Pinpoint the cell where the given text exists, returning its (X, Y) midpoint coordinate. 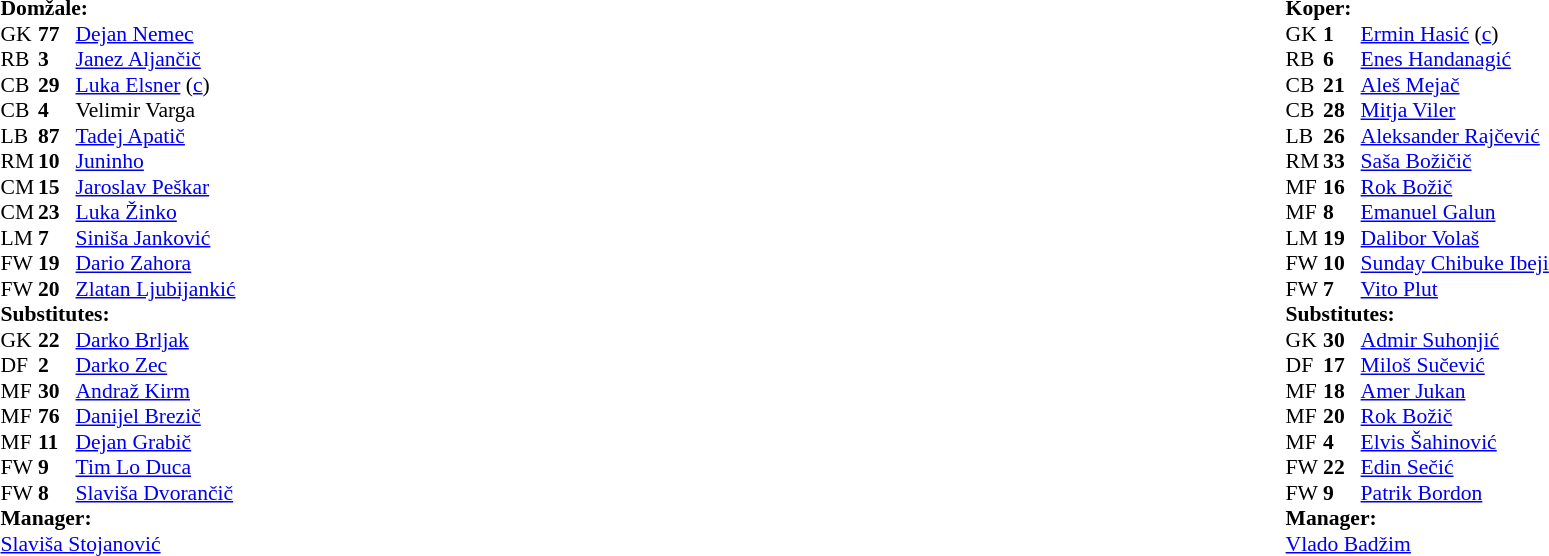
28 (1342, 111)
Danijel Brezič (156, 417)
Darko Brljak (156, 340)
Siniša Janković (156, 238)
17 (1342, 365)
Saša Božičič (1455, 161)
Janez Aljančič (156, 59)
77 (57, 34)
Aleš Mejač (1455, 85)
Patrik Bordon (1455, 493)
15 (57, 187)
Luka Žinko (156, 213)
Aleksander Rajčević (1455, 136)
26 (1342, 136)
Elvis Šahinović (1455, 442)
Edin Sečić (1455, 467)
Sunday Chibuke Ibeji (1455, 263)
Juninho (156, 161)
2 (57, 365)
6 (1342, 59)
1 (1342, 34)
Amer Jukan (1455, 391)
33 (1342, 161)
29 (57, 85)
Dejan Nemec (156, 34)
Enes Handanagić (1455, 59)
76 (57, 417)
3 (57, 59)
18 (1342, 391)
Tadej Apatič (156, 136)
Dalibor Volaš (1455, 238)
Vito Plut (1455, 289)
16 (1342, 187)
21 (1342, 85)
Slaviša Dvorančič (156, 493)
Miloš Sučević (1455, 365)
Velimir Varga (156, 111)
11 (57, 442)
Ermin Hasić (c) (1455, 34)
Admir Suhonjić (1455, 340)
Darko Zec (156, 365)
Andraž Kirm (156, 391)
23 (57, 213)
Zlatan Ljubijankić (156, 289)
87 (57, 136)
Dejan Grabič (156, 442)
Jaroslav Peškar (156, 187)
Dario Zahora (156, 263)
Luka Elsner (c) (156, 85)
Tim Lo Duca (156, 467)
Emanuel Galun (1455, 213)
Mitja Viler (1455, 111)
